Capture the cell that displays the provided text and extract its (x, y) central coordinate. 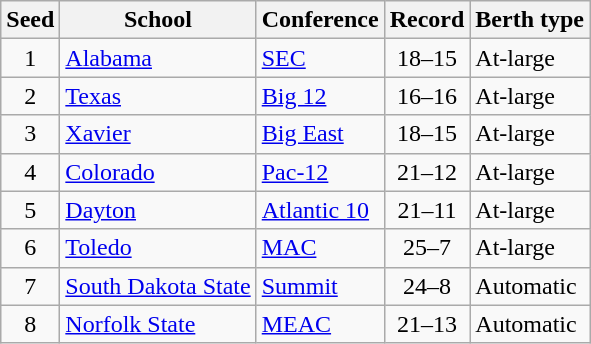
Conference (320, 20)
Texas (158, 96)
Record (427, 20)
Pac-12 (320, 172)
Berth type (530, 20)
Summit (320, 286)
Atlantic 10 (320, 210)
8 (30, 324)
MAC (320, 248)
School (158, 20)
21–13 (427, 324)
Norfolk State (158, 324)
2 (30, 96)
25–7 (427, 248)
Alabama (158, 58)
MEAC (320, 324)
Colorado (158, 172)
Big East (320, 134)
1 (30, 58)
Toledo (158, 248)
South Dakota State (158, 286)
3 (30, 134)
16–16 (427, 96)
5 (30, 210)
21–12 (427, 172)
Xavier (158, 134)
Big 12 (320, 96)
6 (30, 248)
Dayton (158, 210)
SEC (320, 58)
Seed (30, 20)
24–8 (427, 286)
7 (30, 286)
21–11 (427, 210)
4 (30, 172)
